Output the [X, Y] coordinate of the center of the cell containing the given text.  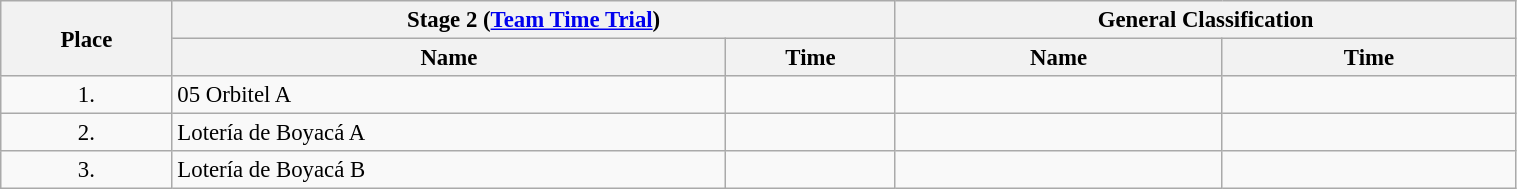
Stage 2 (Team Time Trial) [534, 20]
3. [86, 170]
05 Orbitel A [449, 95]
Place [86, 38]
General Classification [1206, 20]
Lotería de Boyacá B [449, 170]
Lotería de Boyacá A [449, 133]
2. [86, 133]
1. [86, 95]
